Extract the [X, Y] coordinate from the center of the cell holding the provided text.  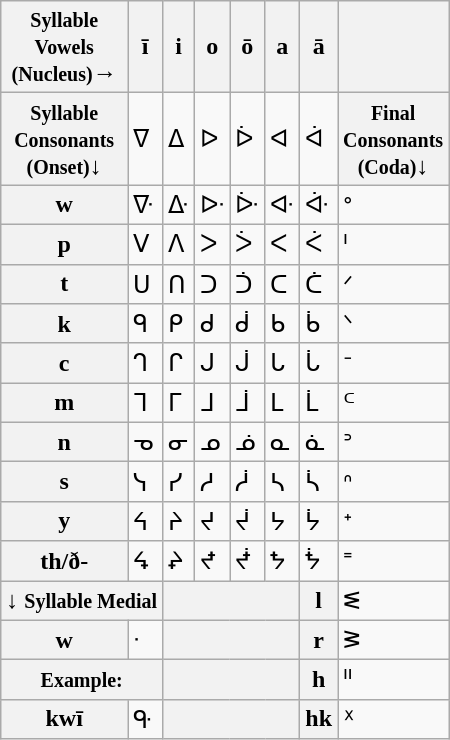
ᒧ [212, 403]
ᓄ [212, 442]
ᐱ [179, 244]
ᐁ [146, 139]
ᐤ [394, 205]
n [64, 442]
l [319, 600]
ᖨ [179, 561]
ᐅ [212, 139]
ᒐ [282, 363]
ᐧ [146, 640]
ᙾ [394, 561]
ᕀ [394, 521]
t [64, 284]
ō [248, 47]
ᑊ [394, 244]
ᓂ [179, 442]
ᐠ [394, 324]
ᐢ [394, 482]
ᓀ [146, 442]
ᔪ [212, 521]
ᓬ [394, 600]
ā [319, 47]
ᑲ [282, 324]
ᒉ [146, 363]
i [179, 47]
s [64, 482]
ᒎ [248, 363]
ᒋ [179, 363]
ᖭ [319, 561]
ᐟ [394, 284]
ᑕ [282, 284]
ᑐ [212, 284]
ᑰ [248, 324]
hk [319, 719]
ᓵ [319, 482]
ᑑ [248, 284]
ᔦ [146, 521]
ᔫ [248, 521]
ᒼ [394, 403]
a [282, 47]
ᐘ [282, 205]
ᒥ [179, 403]
ᑖ [319, 284]
ᔮ [319, 521]
ᐚ [319, 205]
y [64, 521]
ᒣ [146, 403]
ᑳ [319, 324]
ᒍ [212, 363]
ᐕ [248, 205]
ᐏ [179, 205]
ᐣ [394, 442]
ᓭ [146, 482]
kwī [64, 719]
r [319, 640]
ᓴ [282, 482]
ᐯ [146, 244]
FinalConsonants(Coda)↓ [394, 139]
ᐆ [248, 139]
ᕁ [394, 719]
ᓇ [282, 442]
ᒨ [248, 403]
ᓈ [319, 442]
ᓱ [212, 482]
ᐅᐧ [212, 205]
ᓯ [179, 482]
ᓅ [248, 442]
ᓲ [248, 482]
SyllableConsonants(Onset)↓ [64, 139]
ᐴ [248, 244]
c [64, 363]
ᑭ [179, 324]
ᖧ [146, 561]
ᐦ [394, 680]
ᒪ [282, 403]
ᖬ [282, 561]
ᒫ [319, 403]
ᐍ [146, 205]
ᐳ [212, 244]
h [319, 680]
ᖫ [248, 561]
o [212, 47]
ᐊ [282, 139]
ᑵ [146, 719]
ᔨ [179, 521]
ᔭ [282, 521]
ᐸ [282, 244]
k [64, 324]
ᐨ [394, 363]
SyllableVowels(Nucleus)→ [64, 47]
th/ð- [64, 561]
ᕒ [394, 640]
ᑌ [146, 284]
ᑎ [179, 284]
m [64, 403]
ᐃ [179, 139]
ᒑ [319, 363]
ᐹ [319, 244]
p [64, 244]
Example: [82, 680]
ᑫ [146, 324]
ᐋ [319, 139]
ī [146, 47]
ᑯ [212, 324]
↓ Syllable Medial [82, 600]
ᖪ [212, 561]
